Find where the given text appears and provide that cell's center as [X, Y] coordinate. 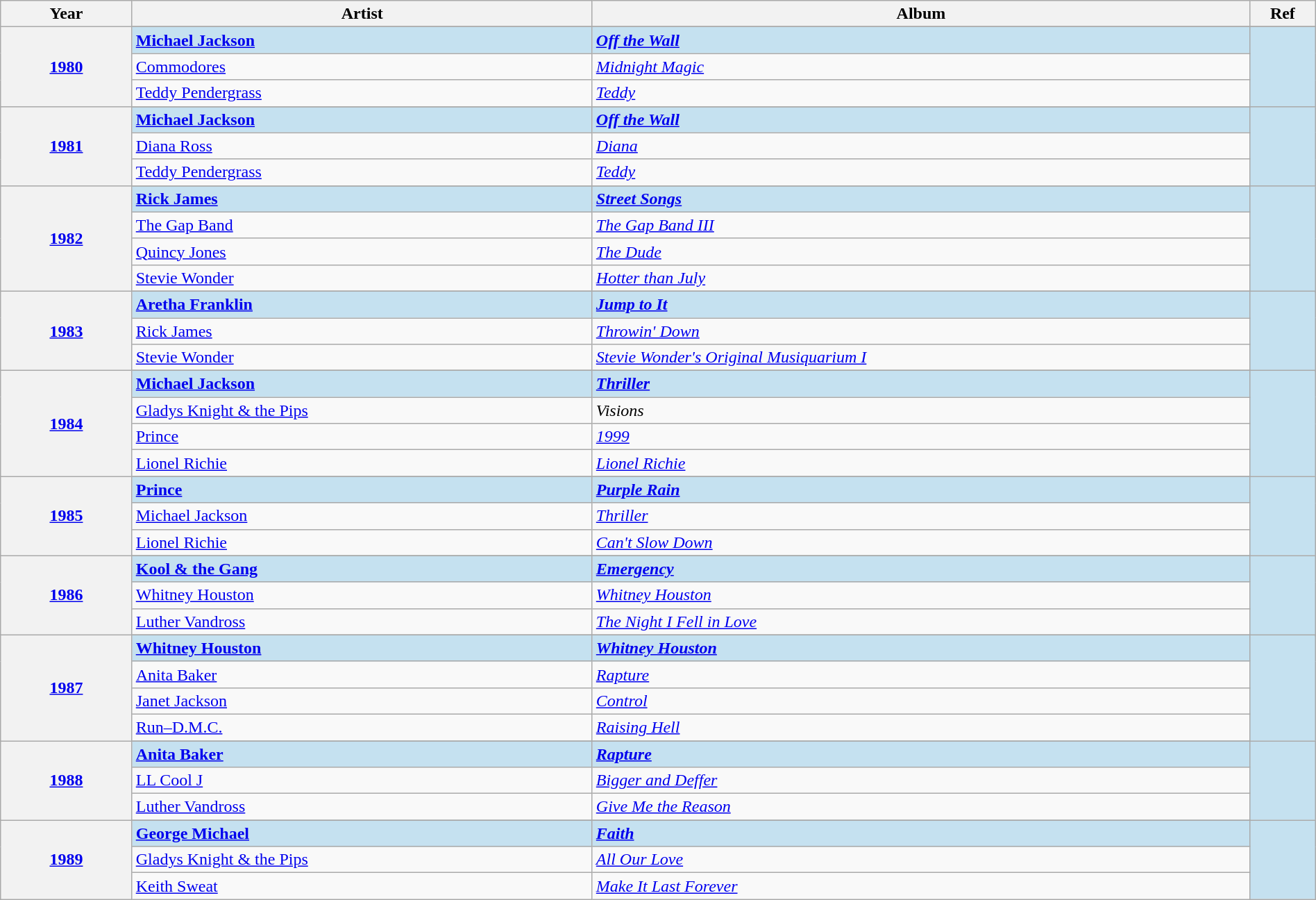
Midnight Magic [920, 67]
Give Me the Reason [920, 807]
1999 [920, 437]
1989 [67, 860]
Aretha Franklin [362, 304]
Stevie Wonder's Original Musiquarium I [920, 358]
The Night I Fell in Love [920, 622]
1985 [67, 516]
Street Songs [920, 199]
1987 [67, 687]
Raising Hell [920, 727]
Purple Rain [920, 490]
1980 [67, 67]
Keith Sweat [362, 886]
LL Cool J [362, 781]
Throwin' Down [920, 331]
Ref [1283, 14]
1986 [67, 595]
1982 [67, 238]
Kool & the Gang [362, 569]
Control [920, 701]
Jump to It [920, 304]
Visions [920, 410]
1984 [67, 424]
Artist [362, 14]
1988 [67, 780]
Year [67, 14]
1983 [67, 331]
Diana Ross [362, 146]
The Dude [920, 251]
Janet Jackson [362, 701]
Hotter than July [920, 278]
All Our Love [920, 860]
Commodores [362, 67]
Run–D.M.C. [362, 727]
The Gap Band III [920, 225]
Diana [920, 146]
Bigger and Deffer [920, 781]
Quincy Jones [362, 251]
George Michael [362, 833]
Album [920, 14]
Make It Last Forever [920, 886]
Emergency [920, 569]
The Gap Band [362, 225]
Faith [920, 833]
1981 [67, 146]
Can't Slow Down [920, 542]
